Scan for the cell matching the given text and deliver its (X, Y) coordinate at center. 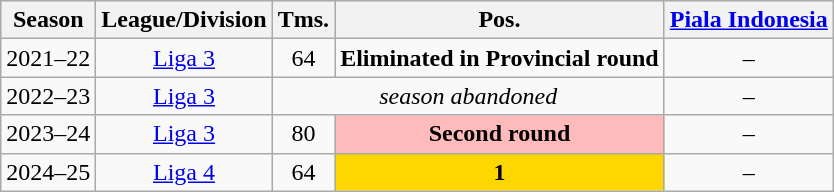
2024–25 (48, 172)
Eliminated in Provincial round (500, 58)
2021–22 (48, 58)
Season (48, 20)
Second round (500, 134)
Pos. (500, 20)
season abandoned (468, 96)
Tms. (303, 20)
80 (303, 134)
Piala Indonesia (748, 20)
Liga 4 (184, 172)
2023–24 (48, 134)
2022–23 (48, 96)
1 (500, 172)
League/Division (184, 20)
